Locate the cell with the specified text and output its (X, Y) center coordinate. 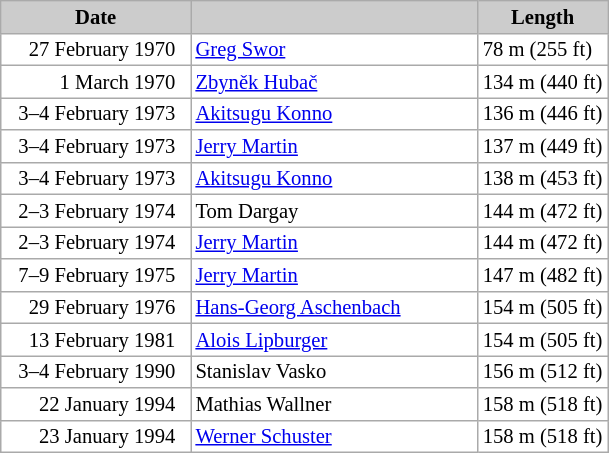
Alois Lipburger (334, 339)
Mathias Wallner (334, 404)
156 m (512 ft) (543, 371)
1 March 1970 (96, 81)
Greg Swor (334, 49)
Date (96, 16)
Stanislav Vasko (334, 371)
Tom Dargay (334, 210)
Werner Schuster (334, 436)
Length (543, 16)
13 February 1981 (96, 339)
Hans-Georg Aschenbach (334, 307)
134 m (440 ft) (543, 81)
136 m (446 ft) (543, 113)
138 m (453 ft) (543, 178)
147 m (482 ft) (543, 274)
Zbyněk Hubač (334, 81)
22 January 1994 (96, 404)
7–9 February 1975 (96, 274)
3–4 February 1990 (96, 371)
78 m (255 ft) (543, 49)
137 m (449 ft) (543, 146)
27 February 1970 (96, 49)
23 January 1994 (96, 436)
29 February 1976 (96, 307)
